Extract the (X, Y) coordinate from the center of the cell holding the provided text.  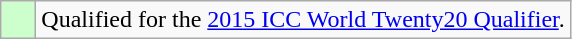
Qualified for the 2015 ICC World Twenty20 Qualifier. (303, 20)
